Capture the cell that displays the provided text and extract its [x, y] central coordinate. 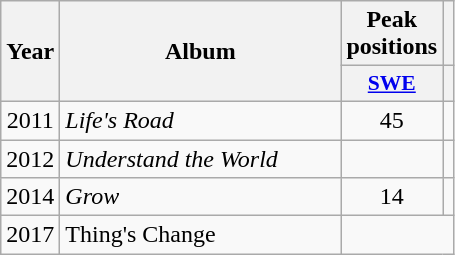
Year [30, 52]
Thing's Change [200, 235]
2017 [30, 235]
2011 [30, 120]
2012 [30, 159]
2014 [30, 197]
Peak positions [392, 34]
SWE [392, 84]
Album [200, 52]
Grow [200, 197]
14 [392, 197]
Life's Road [200, 120]
45 [392, 120]
Understand the World [200, 159]
